Determine the [X, Y] coordinate at the center of the cell enclosing the given text.  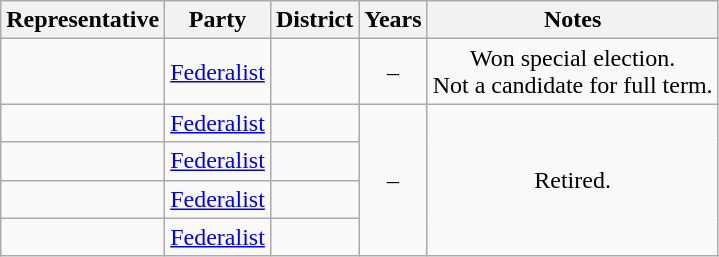
District [314, 20]
Representative [83, 20]
Party [218, 20]
Years [393, 20]
Retired. [572, 180]
Won special election.Not a candidate for full term. [572, 72]
Notes [572, 20]
